Find where the given text appears and provide that cell's center as [X, Y] coordinate. 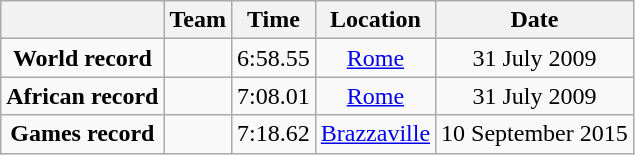
World record [82, 58]
10 September 2015 [535, 134]
6:58.55 [274, 58]
Time [274, 20]
Date [535, 20]
Team [198, 20]
Brazzaville [375, 134]
7:18.62 [274, 134]
African record [82, 96]
7:08.01 [274, 96]
Games record [82, 134]
Location [375, 20]
